Return the [x, y] coordinate for the center point of the cell that contains the specified text.  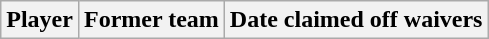
Date claimed off waivers [356, 20]
Player [40, 20]
Former team [151, 20]
